Return the [x, y] coordinate for the center point of the cell that contains the specified text.  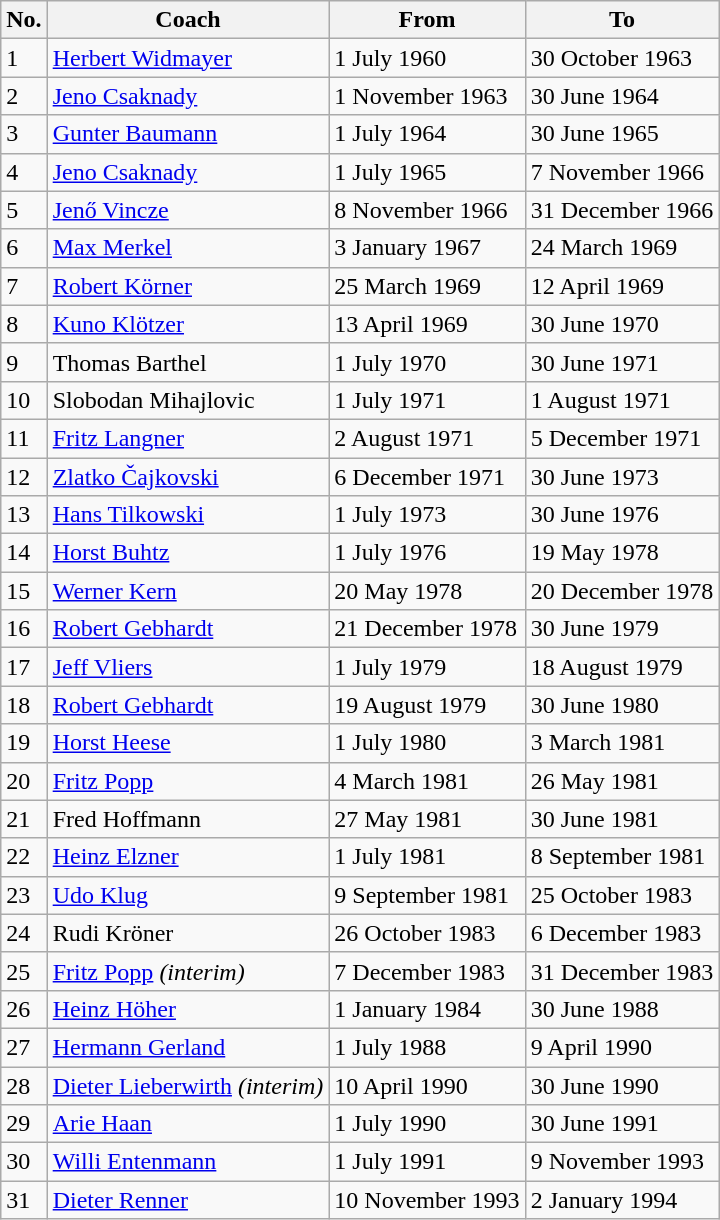
30 June 1964 [622, 96]
19 May 1978 [622, 553]
10 April 1990 [427, 1085]
9 April 1990 [622, 1047]
Kuno Klötzer [188, 324]
30 June 1965 [622, 134]
2 [24, 96]
No. [24, 20]
1 July 1981 [427, 857]
To [622, 20]
10 November 1993 [427, 1200]
4 [24, 172]
30 June 1970 [622, 324]
21 December 1978 [427, 629]
Hans Tilkowski [188, 515]
7 November 1966 [622, 172]
20 May 1978 [427, 591]
Rudi Kröner [188, 933]
4 March 1981 [427, 781]
30 June 1991 [622, 1124]
1 July 1971 [427, 400]
Fritz Popp [188, 781]
11 [24, 438]
Fritz Popp (interim) [188, 971]
14 [24, 553]
25 March 1969 [427, 286]
7 [24, 286]
2 August 1971 [427, 438]
Coach [188, 20]
10 [24, 400]
1 July 1976 [427, 553]
Gunter Baumann [188, 134]
18 [24, 705]
Willi Entenmann [188, 1162]
21 [24, 819]
Dieter Renner [188, 1200]
30 June 1976 [622, 515]
9 [24, 362]
1 January 1984 [427, 1009]
16 [24, 629]
29 [24, 1124]
6 December 1983 [622, 933]
30 June 1981 [622, 819]
1 July 1979 [427, 667]
Thomas Barthel [188, 362]
Slobodan Mihajlovic [188, 400]
5 December 1971 [622, 438]
30 June 1988 [622, 1009]
26 October 1983 [427, 933]
1 November 1963 [427, 96]
20 [24, 781]
3 January 1967 [427, 248]
26 May 1981 [622, 781]
19 [24, 743]
1 [24, 58]
Horst Buhtz [188, 553]
8 [24, 324]
1 August 1971 [622, 400]
12 [24, 477]
30 June 1990 [622, 1085]
18 August 1979 [622, 667]
Jeff Vliers [188, 667]
1 July 1970 [427, 362]
27 May 1981 [427, 819]
2 January 1994 [622, 1200]
Fred Hoffmann [188, 819]
30 June 1971 [622, 362]
Fritz Langner [188, 438]
13 [24, 515]
Max Merkel [188, 248]
Horst Heese [188, 743]
30 June 1979 [622, 629]
23 [24, 895]
13 April 1969 [427, 324]
3 March 1981 [622, 743]
6 [24, 248]
26 [24, 1009]
Heinz Elzner [188, 857]
6 December 1971 [427, 477]
8 November 1966 [427, 210]
3 [24, 134]
30 June 1973 [622, 477]
Zlatko Čajkovski [188, 477]
9 September 1981 [427, 895]
Udo Klug [188, 895]
1 July 1991 [427, 1162]
30 October 1963 [622, 58]
Heinz Höher [188, 1009]
Hermann Gerland [188, 1047]
Dieter Lieberwirth (interim) [188, 1085]
19 August 1979 [427, 705]
Werner Kern [188, 591]
1 July 1988 [427, 1047]
1 July 1990 [427, 1124]
30 June 1980 [622, 705]
Herbert Widmayer [188, 58]
1 July 1965 [427, 172]
7 December 1983 [427, 971]
25 [24, 971]
Arie Haan [188, 1124]
5 [24, 210]
31 [24, 1200]
1 July 1960 [427, 58]
25 October 1983 [622, 895]
27 [24, 1047]
1 July 1980 [427, 743]
8 September 1981 [622, 857]
12 April 1969 [622, 286]
28 [24, 1085]
31 December 1983 [622, 971]
15 [24, 591]
24 March 1969 [622, 248]
30 [24, 1162]
31 December 1966 [622, 210]
Robert Körner [188, 286]
17 [24, 667]
22 [24, 857]
9 November 1993 [622, 1162]
1 July 1973 [427, 515]
Jenő Vincze [188, 210]
1 July 1964 [427, 134]
From [427, 20]
20 December 1978 [622, 591]
24 [24, 933]
